Scan for the cell matching the given text and deliver its [x, y] coordinate at center. 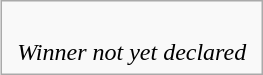
Winner not yet declared [132, 52]
